Search for the cell housing the specified text and yield its (x, y) center coordinate. 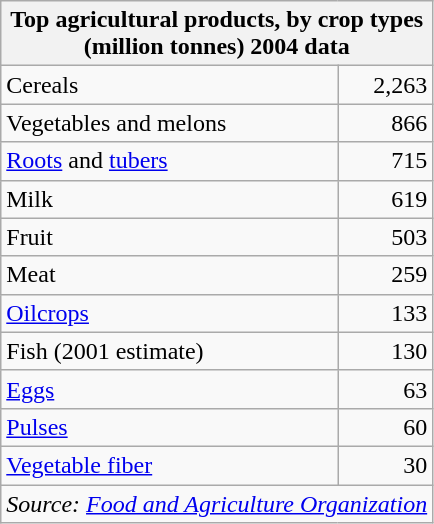
Milk (170, 199)
259 (386, 275)
866 (386, 123)
Roots and tubers (170, 161)
Fruit (170, 237)
130 (386, 351)
Vegetables and melons (170, 123)
Oilcrops (170, 313)
Pulses (170, 427)
Cereals (170, 85)
Vegetable fiber (170, 465)
503 (386, 237)
Top agricultural products, by crop types (million tonnes) 2004 data (217, 34)
Meat (170, 275)
619 (386, 199)
2,263 (386, 85)
Source: Food and Agriculture Organization (217, 503)
Fish (2001 estimate) (170, 351)
715 (386, 161)
Eggs (170, 389)
30 (386, 465)
63 (386, 389)
60 (386, 427)
133 (386, 313)
